Return the [x, y] coordinate for the center point of the cell that contains the specified text.  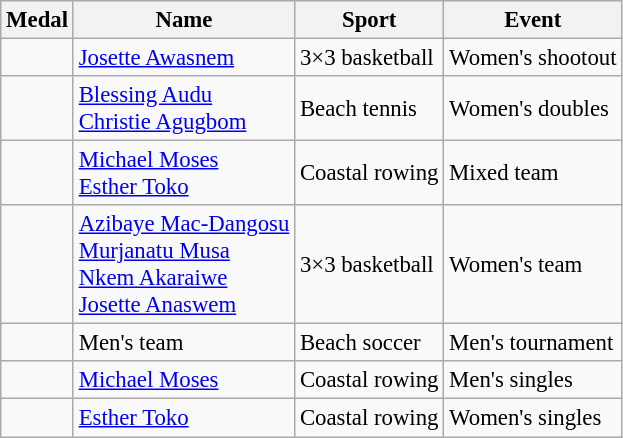
Beach tennis [370, 108]
Men's team [184, 343]
Men's tournament [533, 343]
Josette Awasnem [184, 58]
Medal [38, 20]
Women's singles [533, 418]
Sport [370, 20]
Azibaye Mac-DangosuMurjanatu MusaNkem AkaraiweJosette Anaswem [184, 264]
Name [184, 20]
Beach soccer [370, 343]
Blessing AuduChristie Agugbom [184, 108]
Michael Moses [184, 381]
Mixed team [533, 174]
Michael MosesEsther Toko [184, 174]
Men's singles [533, 381]
Esther Toko [184, 418]
Event [533, 20]
Women's shootout [533, 58]
Women's doubles [533, 108]
Women's team [533, 264]
